Locate the cell with the specified text and output its (X, Y) center coordinate. 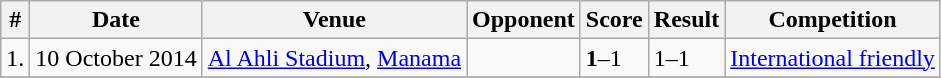
Date (116, 20)
1. (16, 58)
Opponent (524, 20)
# (16, 20)
Competition (833, 20)
Result (686, 20)
International friendly (833, 58)
Venue (334, 20)
10 October 2014 (116, 58)
Score (614, 20)
Al Ahli Stadium, Manama (334, 58)
